Find where the given text appears and provide that cell's center as [X, Y] coordinate. 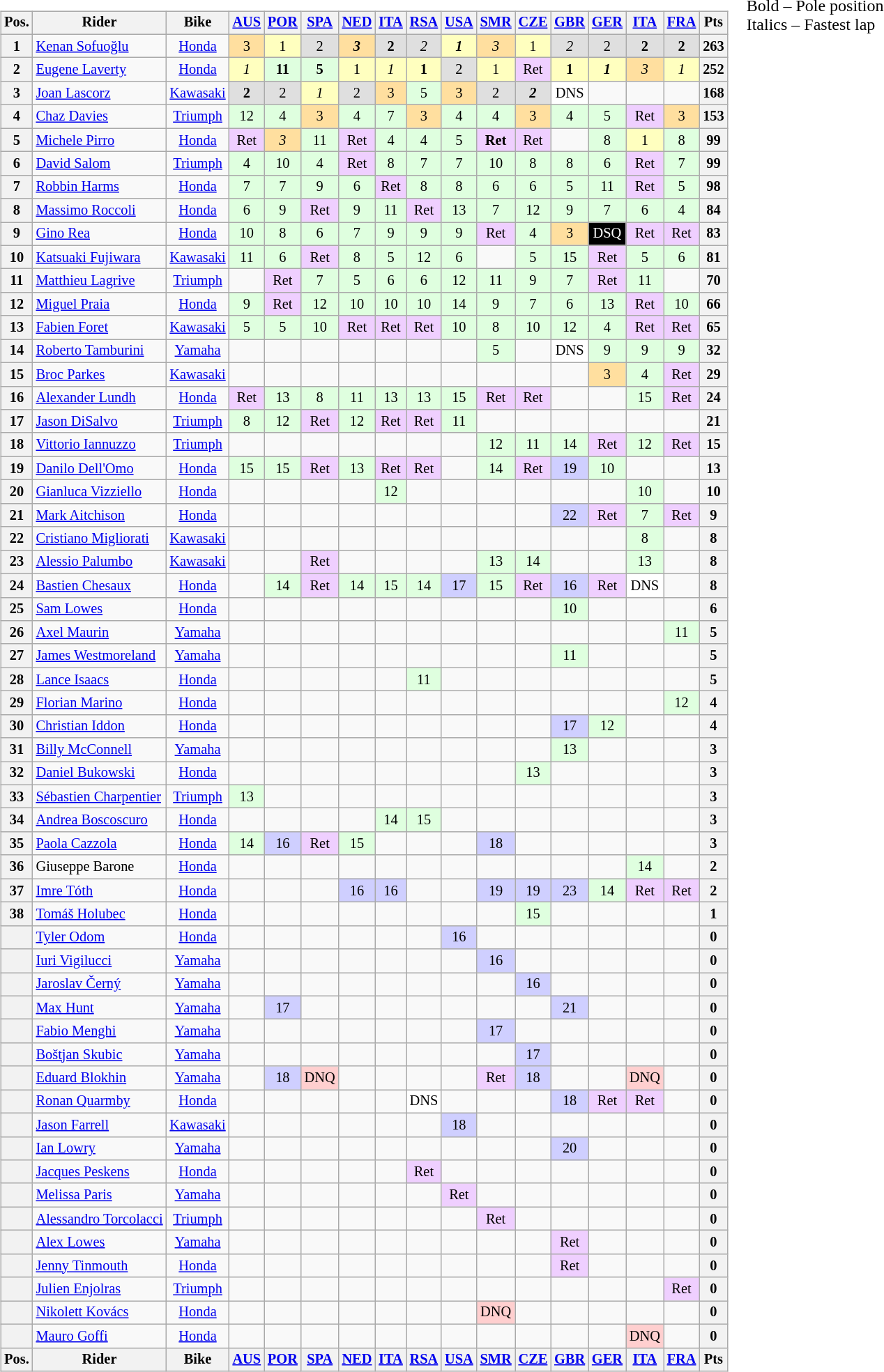
Iuri Vigilucci [100, 961]
Alex Lowes [100, 1242]
263 [713, 46]
Robbin Harms [100, 187]
Roberto Tamburini [100, 351]
Alessio Palumbo [100, 562]
Gino Rea [100, 234]
31 [17, 750]
Christian Iddon [100, 726]
Ian Lowry [100, 1148]
38 [17, 914]
Jason Farrell [100, 1125]
28 [17, 679]
168 [713, 93]
Billy McConnell [100, 750]
Broc Parkes [100, 374]
Bastien Chesaux [100, 585]
Michele Pirro [100, 140]
33 [17, 796]
Jaroslav Černý [100, 985]
Max Hunt [100, 1008]
Jacques Peskens [100, 1172]
Imre Tóth [100, 891]
Joan Lascorz [100, 93]
Eugene Laverty [100, 70]
Melissa Paris [100, 1195]
Ronan Quarmby [100, 1102]
Axel Maurin [100, 633]
Andrea Boscoscuro [100, 820]
Julien Enjolras [100, 1289]
Florian Marino [100, 703]
65 [713, 327]
Miguel Praia [100, 305]
84 [713, 210]
Mark Aitchison [100, 515]
35 [17, 844]
Tyler Odom [100, 937]
83 [713, 234]
Vittorio Iannuzzo [100, 445]
James Westmoreland [100, 656]
252 [713, 70]
Eduard Blokhin [100, 1078]
34 [17, 820]
Mauro Goffi [100, 1336]
Massimo Roccoli [100, 210]
Alexander Lundh [100, 398]
Matthieu Lagrive [100, 281]
27 [17, 656]
Lance Isaacs [100, 679]
Tomáš Holubec [100, 914]
Daniel Bukowski [100, 773]
70 [713, 281]
Giuseppe Barone [100, 867]
36 [17, 867]
Cristiano Migliorati [100, 539]
81 [713, 257]
Fabien Foret [100, 327]
Paola Cazzola [100, 844]
Jason DiSalvo [100, 422]
Katsuaki Fujiwara [100, 257]
26 [17, 633]
DSQ [607, 234]
Sébastien Charpentier [100, 796]
Boštjan Skubic [100, 1055]
153 [713, 116]
Kenan Sofuoğlu [100, 46]
98 [713, 187]
66 [713, 305]
Gianluca Vizziello [100, 492]
Nikolett Kovács [100, 1313]
37 [17, 891]
Jenny Tinmouth [100, 1265]
30 [17, 726]
Sam Lowes [100, 609]
Danilo Dell'Omo [100, 468]
Chaz Davies [100, 116]
Fabio Menghi [100, 1031]
25 [17, 609]
Alessandro Torcolacci [100, 1219]
David Salom [100, 164]
